Detect which cell encompasses the target text, then output its (X, Y) center coordinate. 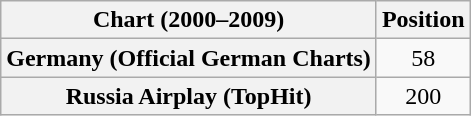
Russia Airplay (TopHit) (189, 96)
200 (423, 96)
Chart (2000–2009) (189, 20)
Position (423, 20)
58 (423, 58)
Germany (Official German Charts) (189, 58)
